Return (x, y) of the center of cell containing provided text 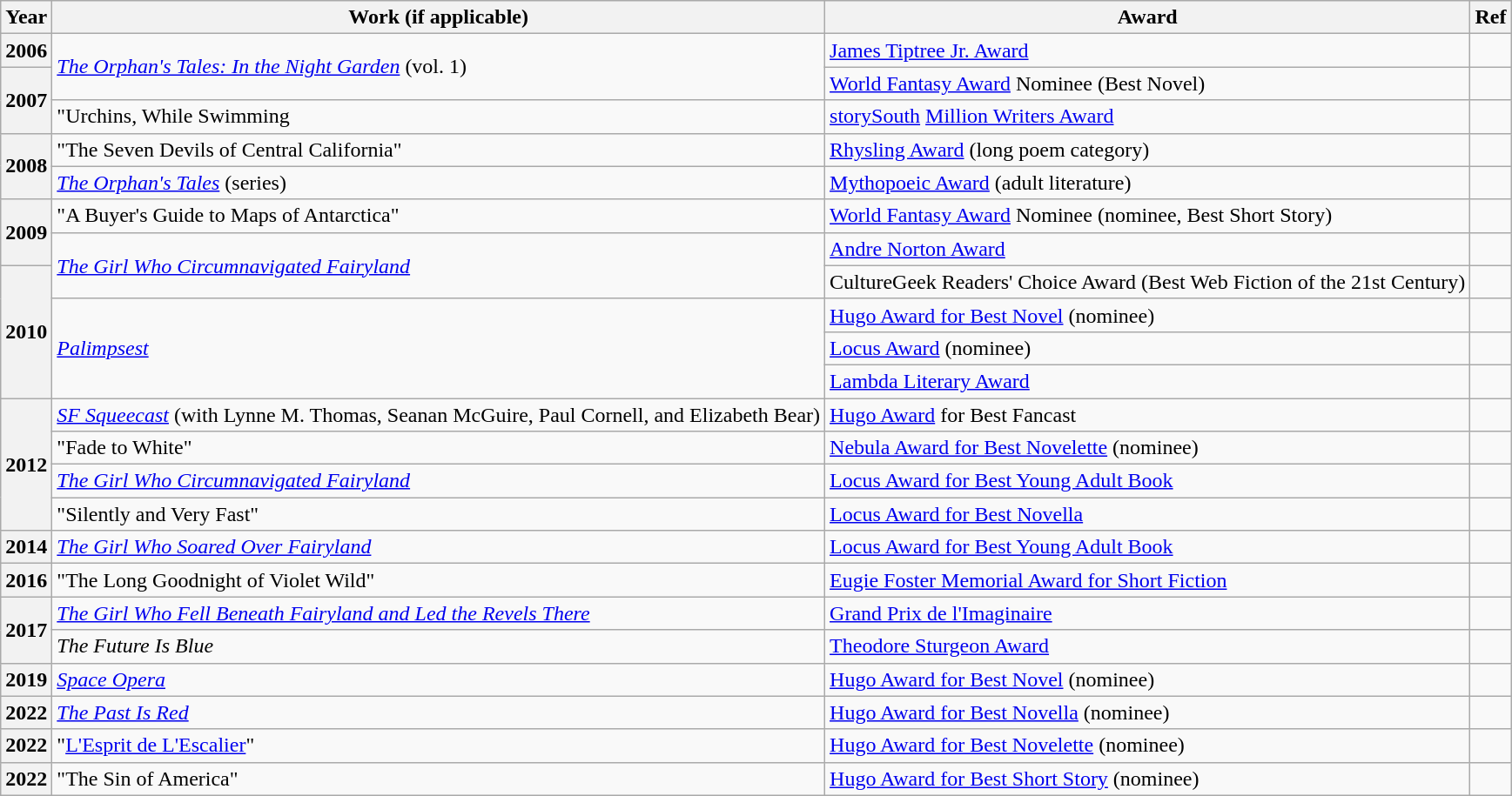
World Fantasy Award Nominee (Best Novel) (1147, 84)
2008 (26, 166)
2006 (26, 50)
"The Sin of America" (439, 779)
storySouth Million Writers Award (1147, 117)
2014 (26, 547)
2016 (26, 580)
"Silently and Very Fast" (439, 514)
Locus Award (nominee) (1147, 348)
The Girl Who Fell Beneath Fairyland and Led the Revels There (439, 613)
Nebula Award for Best Novelette (nominee) (1147, 448)
The Girl Who Soared Over Fairyland (439, 547)
Year (26, 17)
Locus Award for Best Novella (1147, 514)
"Fade to White" (439, 448)
2007 (26, 100)
James Tiptree Jr. Award (1147, 50)
Award (1147, 17)
2009 (26, 232)
The Orphan's Tales (series) (439, 183)
SF Squeecast (with Lynne M. Thomas, Seanan McGuire, Paul Cornell, and Elizabeth Bear) (439, 415)
"A Buyer's Guide to Maps of Antarctica" (439, 216)
2010 (26, 331)
The Orphan's Tales: In the Night Garden (vol. 1) (439, 67)
Hugo Award for Best Novella (nominee) (1147, 712)
Lambda Literary Award (1147, 381)
Work (if applicable) (439, 17)
Palimpsest (439, 348)
Eugie Foster Memorial Award for Short Fiction (1147, 580)
Grand Prix de l'Imaginaire (1147, 613)
Theodore Sturgeon Award (1147, 646)
World Fantasy Award Nominee (nominee, Best Short Story) (1147, 216)
Space Opera (439, 679)
Hugo Award for Best Fancast (1147, 415)
2017 (26, 630)
"Urchins, While Swimming (439, 117)
The Past Is Red (439, 712)
"L'Esprit de L'Escalier" (439, 746)
Hugo Award for Best Novelette (nominee) (1147, 746)
Andre Norton Award (1147, 249)
Rhysling Award (long poem category) (1147, 150)
"The Seven Devils of Central California" (439, 150)
Hugo Award for Best Short Story (nominee) (1147, 779)
Ref (1490, 17)
The Future Is Blue (439, 646)
"The Long Goodnight of Violet Wild" (439, 580)
CultureGeek Readers' Choice Award (Best Web Fiction of the 21st Century) (1147, 282)
Mythopoeic Award (adult literature) (1147, 183)
2012 (26, 465)
2019 (26, 679)
